Scan for the cell matching the given text and deliver its [x, y] coordinate at center. 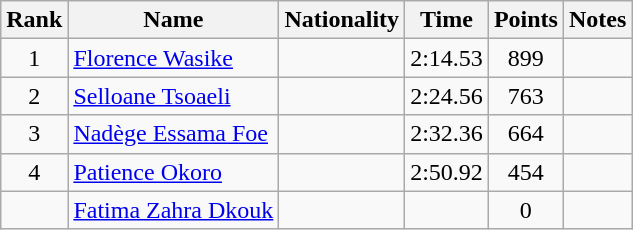
899 [526, 58]
Rank [34, 20]
2 [34, 96]
0 [526, 210]
Fatima Zahra Dkouk [174, 210]
2:24.56 [447, 96]
Name [174, 20]
664 [526, 134]
Patience Okoro [174, 172]
2:50.92 [447, 172]
Points [526, 20]
4 [34, 172]
1 [34, 58]
454 [526, 172]
2:32.36 [447, 134]
Time [447, 20]
Notes [597, 20]
Florence Wasike [174, 58]
Nadège Essama Foe [174, 134]
3 [34, 134]
2:14.53 [447, 58]
763 [526, 96]
Selloane Tsoaeli [174, 96]
Nationality [342, 20]
